Locate the cell with the specified text and output its [x, y] center coordinate. 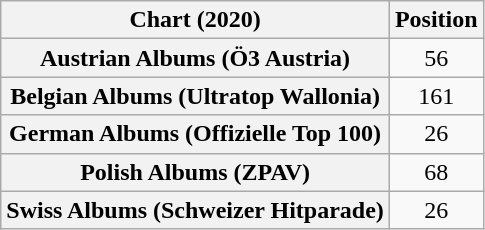
German Albums (Offizielle Top 100) [196, 134]
Polish Albums (ZPAV) [196, 172]
56 [436, 58]
Position [436, 20]
Swiss Albums (Schweizer Hitparade) [196, 210]
161 [436, 96]
Austrian Albums (Ö3 Austria) [196, 58]
68 [436, 172]
Chart (2020) [196, 20]
Belgian Albums (Ultratop Wallonia) [196, 96]
